Find where the given text appears and provide that cell's center as (x, y) coordinate. 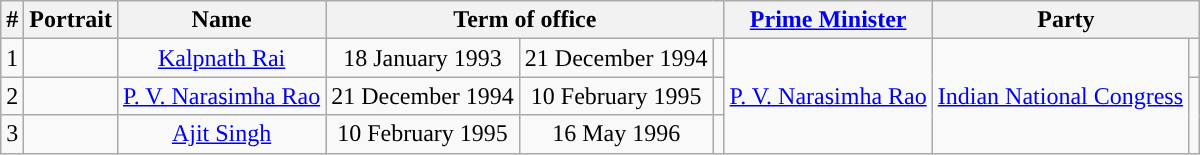
Prime Minister (828, 20)
Portrait (71, 20)
Term of office (525, 20)
16 May 1996 (616, 134)
2 (12, 96)
Indian National Congress (1060, 96)
Name (221, 20)
3 (12, 134)
Kalpnath Rai (221, 58)
Ajit Singh (221, 134)
18 January 1993 (423, 58)
1 (12, 58)
# (12, 20)
Party (1066, 20)
